Provide the [x, y] coordinate of the cell's center where the given text is located.  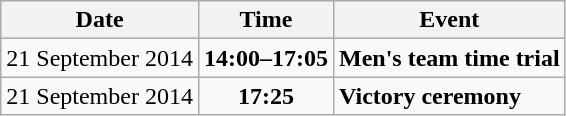
14:00–17:05 [266, 58]
Event [449, 20]
17:25 [266, 96]
Time [266, 20]
Victory ceremony [449, 96]
Date [100, 20]
Men's team time trial [449, 58]
